Determine the [X, Y] coordinate at the center of the cell enclosing the given text.  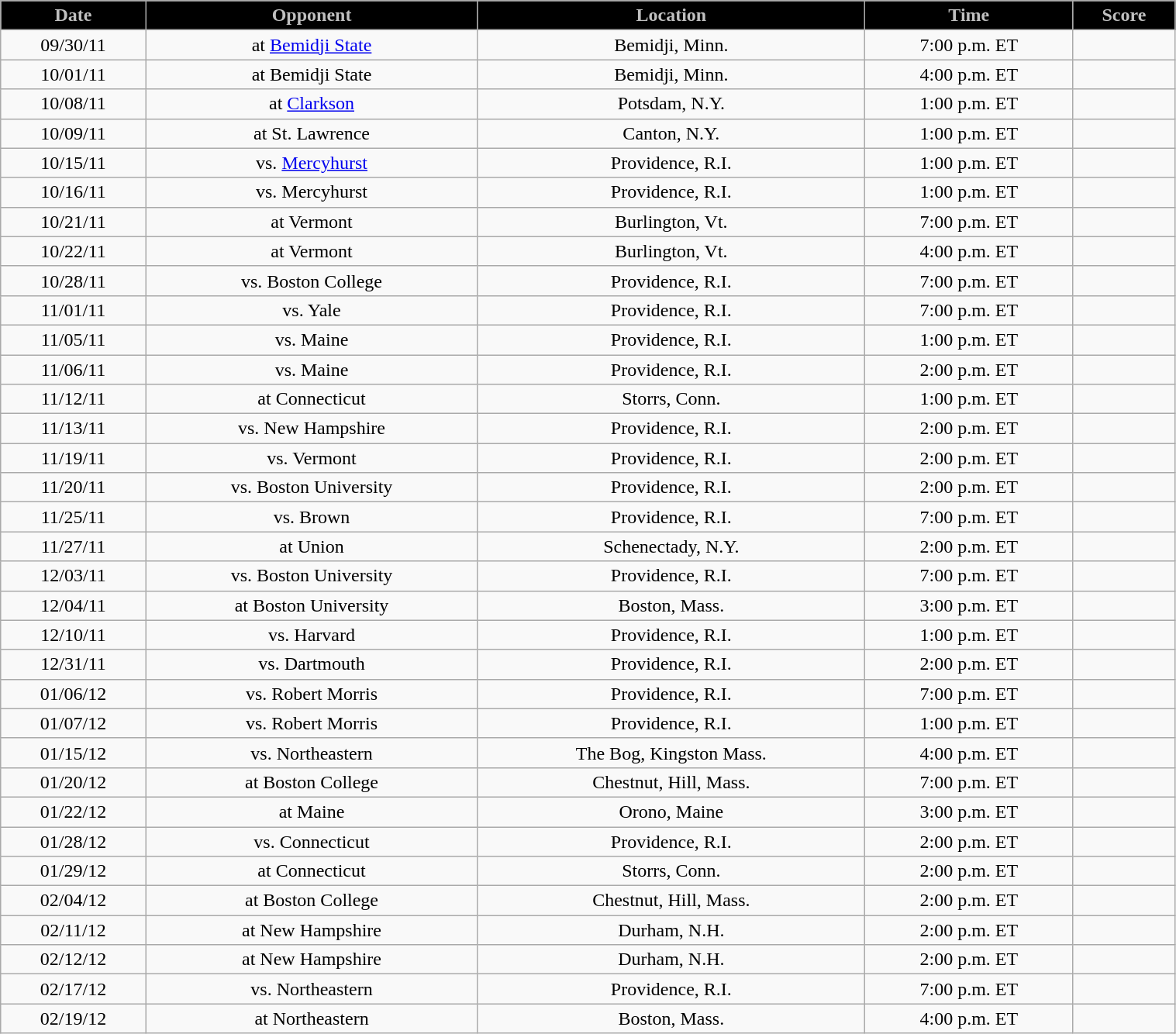
01/22/12 [74, 812]
10/01/11 [74, 74]
11/06/11 [74, 370]
10/22/11 [74, 251]
Time [969, 16]
Date [74, 16]
vs. Dartmouth [312, 664]
at Northeastern [312, 1018]
11/05/11 [74, 339]
02/19/12 [74, 1018]
vs. New Hampshire [312, 429]
vs. Yale [312, 310]
11/19/11 [74, 458]
Score [1124, 16]
01/28/12 [74, 841]
at Union [312, 546]
vs. Boston College [312, 281]
10/16/11 [74, 192]
11/20/11 [74, 488]
at St. Lawrence [312, 133]
vs. Vermont [312, 458]
01/07/12 [74, 723]
12/10/11 [74, 635]
01/29/12 [74, 871]
10/09/11 [74, 133]
12/04/11 [74, 605]
11/12/11 [74, 399]
11/25/11 [74, 517]
12/03/11 [74, 576]
02/12/12 [74, 960]
10/15/11 [74, 163]
01/20/12 [74, 782]
The Bog, Kingston Mass. [671, 753]
02/11/12 [74, 930]
10/21/11 [74, 222]
09/30/11 [74, 45]
11/13/11 [74, 429]
Orono, Maine [671, 812]
at Clarkson [312, 104]
01/06/12 [74, 694]
vs. Brown [312, 517]
11/01/11 [74, 310]
vs. Harvard [312, 635]
10/28/11 [74, 281]
at Maine [312, 812]
Potsdam, N.Y. [671, 104]
at Boston University [312, 605]
02/17/12 [74, 989]
vs. Connecticut [312, 841]
Canton, N.Y. [671, 133]
Schenectady, N.Y. [671, 546]
01/15/12 [74, 753]
10/08/11 [74, 104]
12/31/11 [74, 664]
Location [671, 16]
02/04/12 [74, 901]
11/27/11 [74, 546]
Opponent [312, 16]
